For the text-containing cell, return its midpoint in (X, Y) coordinate format. 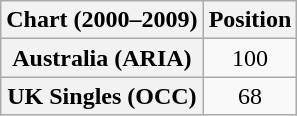
68 (250, 96)
100 (250, 58)
Australia (ARIA) (102, 58)
Chart (2000–2009) (102, 20)
Position (250, 20)
UK Singles (OCC) (102, 96)
